Detect which cell encompasses the target text, then output its [x, y] center coordinate. 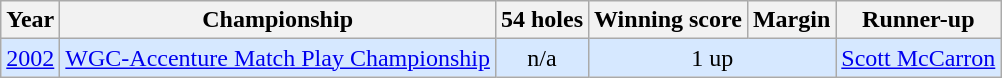
WGC-Accenture Match Play Championship [278, 58]
54 holes [542, 20]
Winning score [668, 20]
Runner-up [918, 20]
Championship [278, 20]
Year [30, 20]
Scott McCarron [918, 58]
1 up [712, 58]
Margin [791, 20]
n/a [542, 58]
2002 [30, 58]
